Capture the cell that displays the provided text and extract its [X, Y] central coordinate. 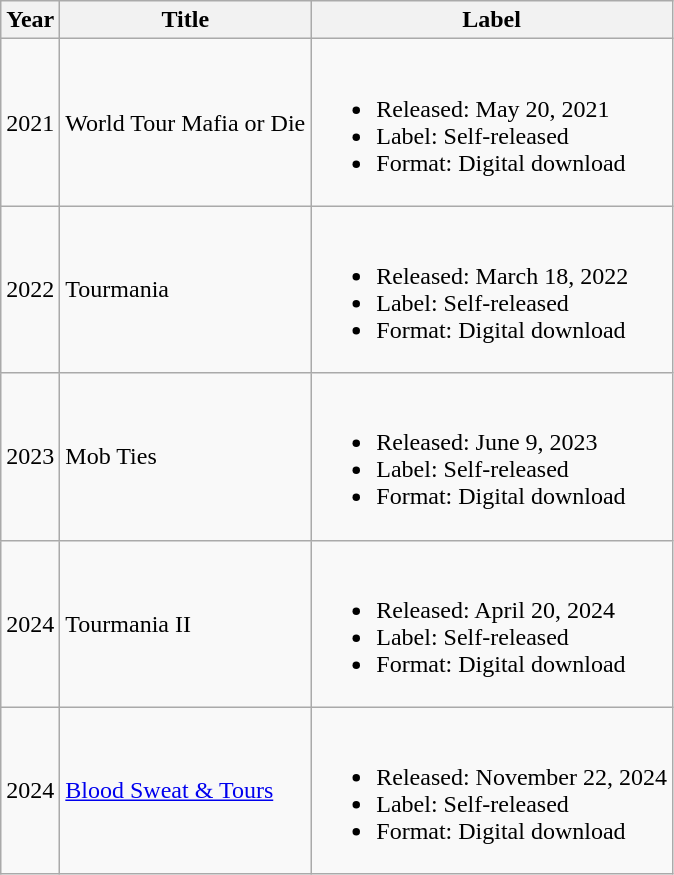
World Tour Mafia or Die [186, 122]
Released: November 22, 2024Label: Self-releasedFormat: Digital download [492, 790]
2021 [30, 122]
Released: May 20, 2021Label: Self-releasedFormat: Digital download [492, 122]
Tourmania [186, 290]
Title [186, 20]
Blood Sweat & Tours [186, 790]
Tourmania II [186, 624]
Year [30, 20]
Mob Ties [186, 456]
Released: April 20, 2024Label: Self-releasedFormat: Digital download [492, 624]
2023 [30, 456]
2022 [30, 290]
Label [492, 20]
Released: March 18, 2022Label: Self-releasedFormat: Digital download [492, 290]
Released: June 9, 2023Label: Self-releasedFormat: Digital download [492, 456]
